Find where the given text appears and provide that cell's center as [x, y] coordinate. 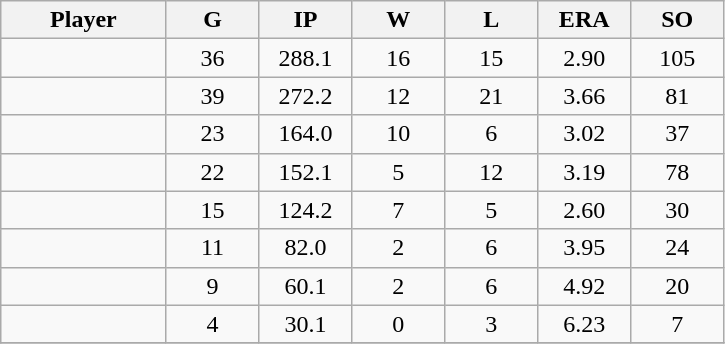
22 [212, 172]
G [212, 20]
30 [678, 210]
11 [212, 248]
21 [492, 96]
2.60 [584, 210]
3.95 [584, 248]
82.0 [306, 248]
3.19 [584, 172]
37 [678, 134]
2.90 [584, 58]
L [492, 20]
10 [398, 134]
IP [306, 20]
W [398, 20]
78 [678, 172]
23 [212, 134]
272.2 [306, 96]
16 [398, 58]
3.02 [584, 134]
6.23 [584, 324]
105 [678, 58]
ERA [584, 20]
24 [678, 248]
288.1 [306, 58]
60.1 [306, 286]
4 [212, 324]
3 [492, 324]
9 [212, 286]
Player [84, 20]
39 [212, 96]
SO [678, 20]
3.66 [584, 96]
0 [398, 324]
164.0 [306, 134]
124.2 [306, 210]
81 [678, 96]
20 [678, 286]
4.92 [584, 286]
152.1 [306, 172]
36 [212, 58]
30.1 [306, 324]
